Find where the given text appears and provide that cell's center as [X, Y] coordinate. 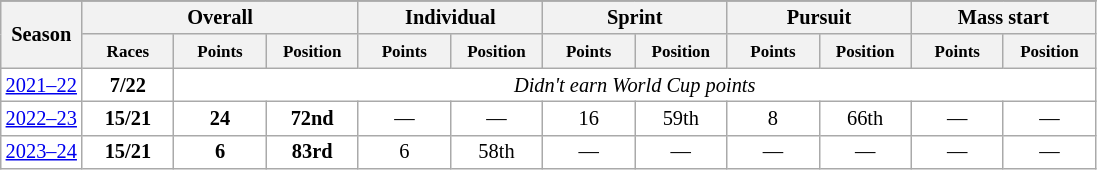
8 [773, 118]
83rd [312, 152]
66th [865, 118]
24 [220, 118]
72nd [312, 118]
Season [42, 34]
2023–24 [42, 152]
Didn't earn World Cup points [635, 85]
Overall [220, 17]
Pursuit [819, 17]
2021–22 [42, 85]
2022–23 [42, 118]
Individual [450, 17]
58th [496, 152]
Races [128, 51]
59th [681, 118]
Sprint [635, 17]
7/22 [128, 85]
Mass start [1003, 17]
16 [589, 118]
